Determine the (x, y) coordinate at the center of the cell enclosing the given text.  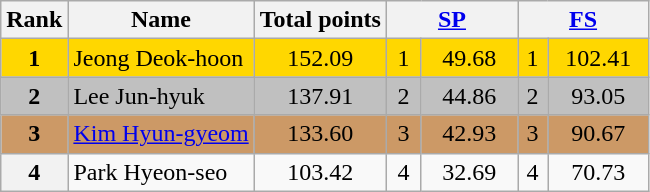
Total points (320, 20)
137.91 (320, 96)
Kim Hyun-gyeom (161, 134)
42.93 (470, 134)
102.41 (598, 58)
Jeong Deok-hoon (161, 58)
Park Hyeon-seo (161, 172)
70.73 (598, 172)
Lee Jun-hyuk (161, 96)
93.05 (598, 96)
103.42 (320, 172)
49.68 (470, 58)
Name (161, 20)
FS (584, 20)
133.60 (320, 134)
90.67 (598, 134)
44.86 (470, 96)
Rank (34, 20)
152.09 (320, 58)
32.69 (470, 172)
SP (452, 20)
